Output the (x, y) coordinate of the center of the cell containing the given text.  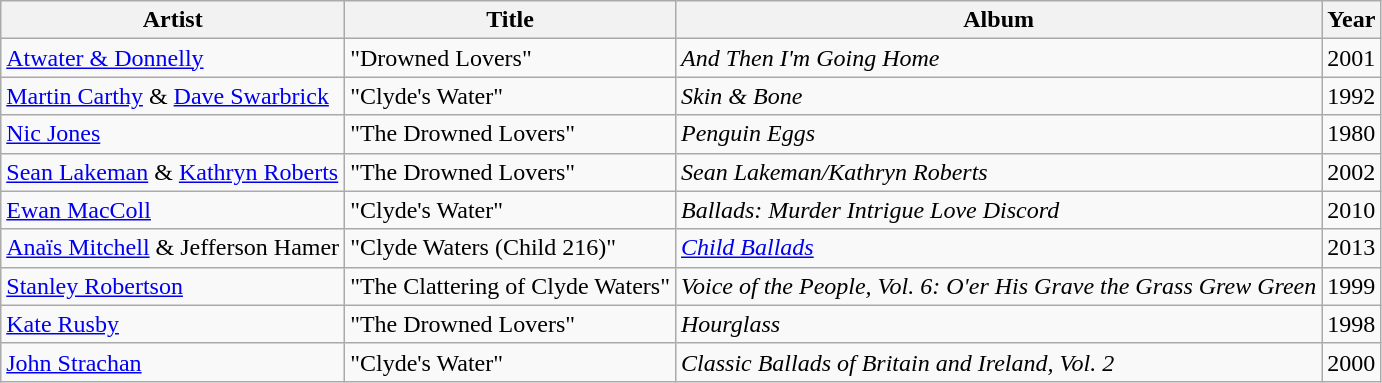
Album (998, 20)
Voice of the People, Vol. 6: O'er His Grave the Grass Grew Green (998, 286)
1998 (1352, 324)
2010 (1352, 210)
2013 (1352, 248)
2001 (1352, 58)
Kate Rusby (173, 324)
1980 (1352, 134)
Title (510, 20)
John Strachan (173, 362)
Atwater & Donnelly (173, 58)
1999 (1352, 286)
Skin & Bone (998, 96)
Sean Lakeman & Kathryn Roberts (173, 172)
Martin Carthy & Dave Swarbrick (173, 96)
"Drowned Lovers" (510, 58)
"Clyde Waters (Child 216)" (510, 248)
Hourglass (998, 324)
Artist (173, 20)
1992 (1352, 96)
2000 (1352, 362)
Child Ballads (998, 248)
Year (1352, 20)
Classic Ballads of Britain and Ireland, Vol. 2 (998, 362)
"The Clattering of Clyde Waters" (510, 286)
Nic Jones (173, 134)
Stanley Robertson (173, 286)
And Then I'm Going Home (998, 58)
Ballads: Murder Intrigue Love Discord (998, 210)
Sean Lakeman/Kathryn Roberts (998, 172)
Anaïs Mitchell & Jefferson Hamer (173, 248)
Penguin Eggs (998, 134)
2002 (1352, 172)
Ewan MacColl (173, 210)
